Identify which cell holds the provided text, then report its [x, y] central coordinate. 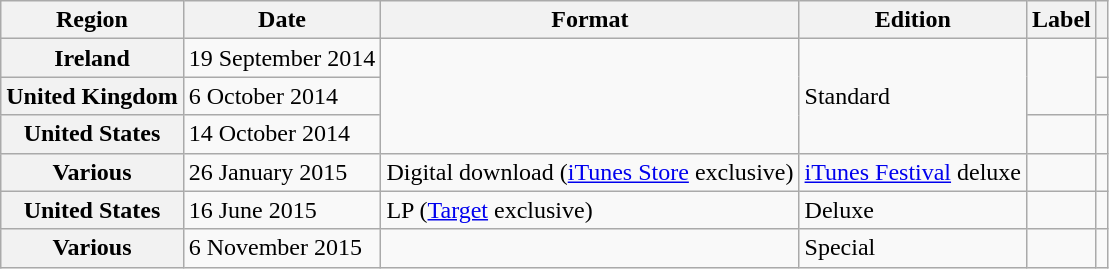
LP (Target exclusive) [590, 210]
United Kingdom [92, 96]
Digital download (iTunes Store exclusive) [590, 172]
19 September 2014 [282, 58]
iTunes Festival deluxe [913, 172]
Deluxe [913, 210]
14 October 2014 [282, 134]
Region [92, 20]
Standard [913, 96]
Ireland [92, 58]
26 January 2015 [282, 172]
6 November 2015 [282, 248]
Date [282, 20]
6 October 2014 [282, 96]
Special [913, 248]
Format [590, 20]
Edition [913, 20]
Label [1062, 20]
16 June 2015 [282, 210]
